Extract the [x, y] coordinate from the center of the cell holding the provided text.  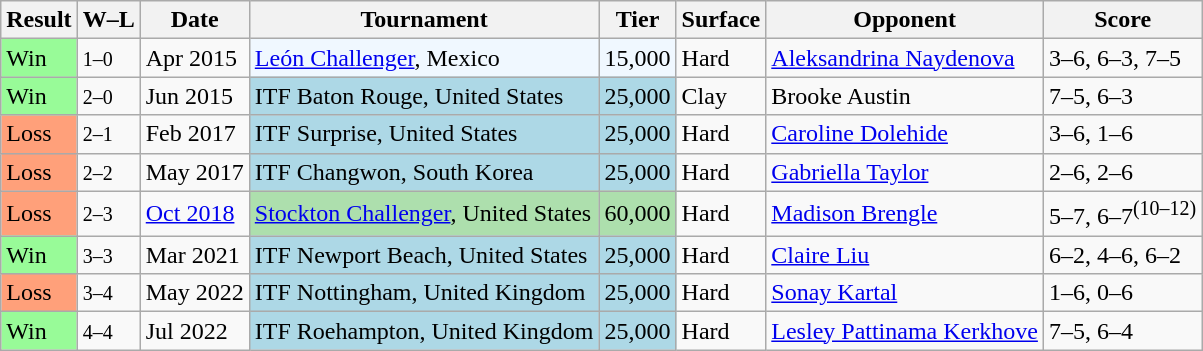
7–5, 6–3 [1122, 96]
ITF Roehampton, United Kingdom [424, 331]
ITF Changwon, South Korea [424, 172]
Score [1122, 20]
Surface [721, 20]
ITF Newport Beach, United States [424, 255]
2–6, 2–6 [1122, 172]
Tournament [424, 20]
2–0 [108, 96]
W–L [108, 20]
Lesley Pattinama Kerkhove [905, 331]
3–4 [108, 293]
7–5, 6–4 [1122, 331]
Oct 2018 [194, 214]
1–0 [108, 58]
2–3 [108, 214]
Apr 2015 [194, 58]
Tier [638, 20]
3–6, 1–6 [1122, 134]
60,000 [638, 214]
ITF Nottingham, United Kingdom [424, 293]
ITF Surprise, United States [424, 134]
Gabriella Taylor [905, 172]
1–6, 0–6 [1122, 293]
Jun 2015 [194, 96]
Mar 2021 [194, 255]
ITF Baton Rouge, United States [424, 96]
Stockton Challenger, United States [424, 214]
May 2017 [194, 172]
Caroline Dolehide [905, 134]
Brooke Austin [905, 96]
Jul 2022 [194, 331]
15,000 [638, 58]
5–7, 6–7(10–12) [1122, 214]
Opponent [905, 20]
Aleksandrina Naydenova [905, 58]
Clay [721, 96]
2–2 [108, 172]
Madison Brengle [905, 214]
León Challenger, Mexico [424, 58]
3–3 [108, 255]
6–2, 4–6, 6–2 [1122, 255]
Feb 2017 [194, 134]
3–6, 6–3, 7–5 [1122, 58]
Date [194, 20]
Claire Liu [905, 255]
2–1 [108, 134]
May 2022 [194, 293]
4–4 [108, 331]
Sonay Kartal [905, 293]
Result [39, 20]
